Provide the (X, Y) coordinate of the cell's center where the given text is located.  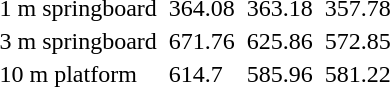
625.86 (280, 41)
671.76 (202, 41)
